Output the [X, Y] coordinate of the center of the cell containing the given text.  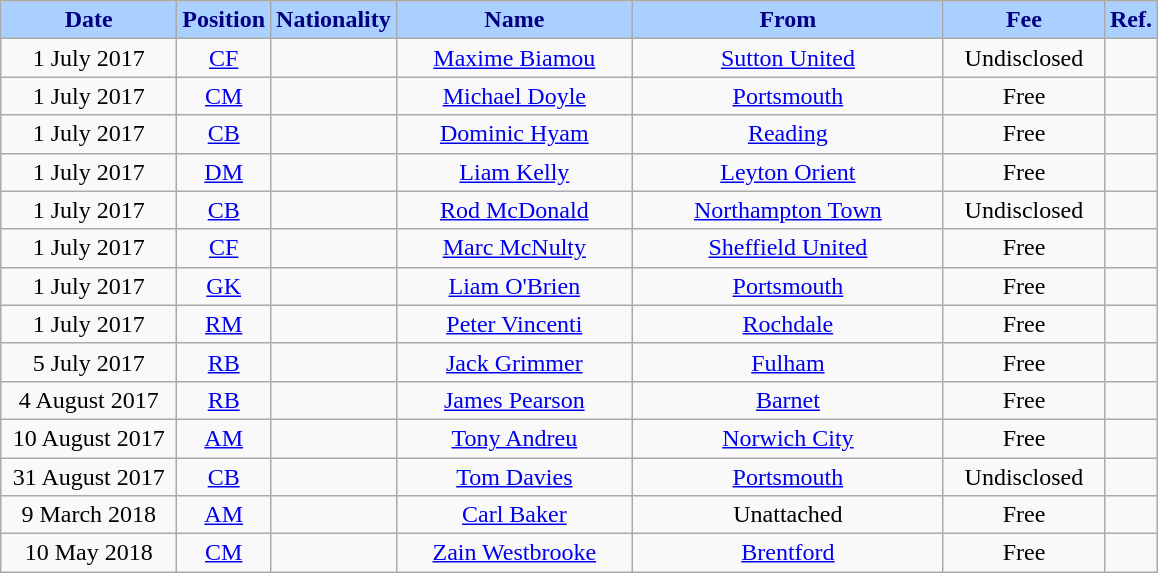
Dominic Hyam [514, 134]
Nationality [334, 20]
10 August 2017 [89, 438]
Date [89, 20]
Fee [1024, 20]
Position [224, 20]
Michael Doyle [514, 96]
Rochdale [788, 324]
Liam Kelly [514, 172]
4 August 2017 [89, 400]
GK [224, 286]
Zain Westbrooke [514, 553]
RM [224, 324]
DM [224, 172]
Sutton United [788, 58]
Name [514, 20]
Fulham [788, 362]
Unattached [788, 515]
Tom Davies [514, 477]
Carl Baker [514, 515]
James Pearson [514, 400]
Ref. [1130, 20]
Liam O'Brien [514, 286]
31 August 2017 [89, 477]
Jack Grimmer [514, 362]
From [788, 20]
Rod McDonald [514, 210]
Maxime Biamou [514, 58]
Tony Andreu [514, 438]
10 May 2018 [89, 553]
Northampton Town [788, 210]
Sheffield United [788, 248]
Reading [788, 134]
Norwich City [788, 438]
5 July 2017 [89, 362]
Peter Vincenti [514, 324]
Marc McNulty [514, 248]
Barnet [788, 400]
Brentford [788, 553]
9 March 2018 [89, 515]
Leyton Orient [788, 172]
